Capture the cell that displays the provided text and extract its [x, y] central coordinate. 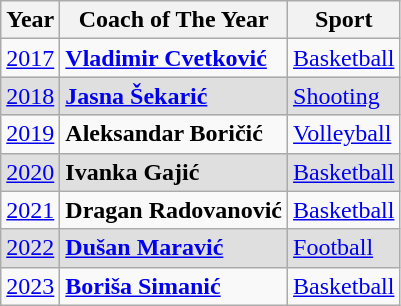
2021 [30, 210]
Year [30, 20]
2017 [30, 58]
2023 [30, 286]
Sport [344, 20]
2020 [30, 172]
2019 [30, 134]
Volleyball [344, 134]
Aleksandar Boričić [174, 134]
Dušan Maravić [174, 248]
Shooting [344, 96]
Jasna Šekarić [174, 96]
Ivanka Gajić [174, 172]
Vladimir Cvetković [174, 58]
2022 [30, 248]
Dragan Radovanović [174, 210]
Boriša Simanić [174, 286]
Coach of The Year [174, 20]
2018 [30, 96]
Football [344, 248]
